Scan for the cell matching the given text and deliver its [x, y] coordinate at center. 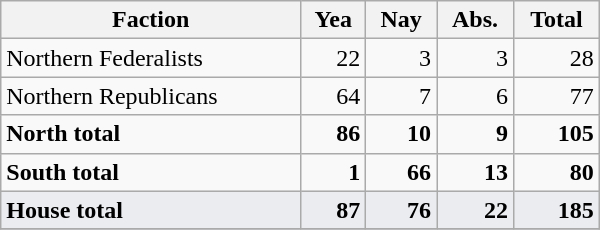
7 [402, 96]
86 [334, 134]
Northern Federalists [151, 58]
9 [476, 134]
64 [334, 96]
Abs. [476, 20]
Nay [402, 20]
1 [334, 172]
Northern Republicans [151, 96]
76 [402, 210]
Total [557, 20]
Yea [334, 20]
66 [402, 172]
6 [476, 96]
80 [557, 172]
North total [151, 134]
Faction [151, 20]
10 [402, 134]
28 [557, 58]
77 [557, 96]
House total [151, 210]
185 [557, 210]
87 [334, 210]
13 [476, 172]
105 [557, 134]
South total [151, 172]
